Capture the cell that displays the provided text and extract its (x, y) central coordinate. 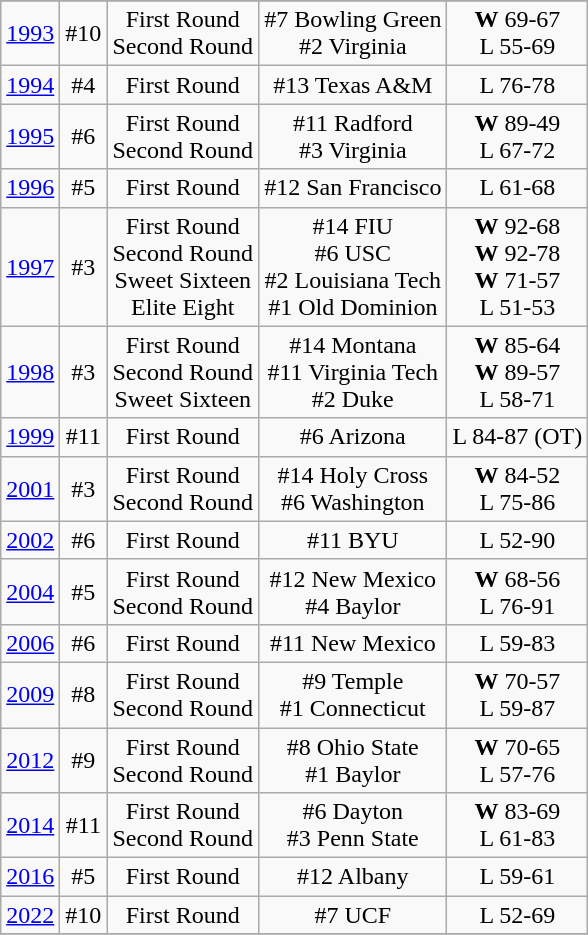
#7 UCF (353, 915)
W 92-68W 92-78W 71-57L 51-53 (518, 266)
#6 Arizona (353, 437)
#12 Albany (353, 877)
#11 New Mexico (353, 643)
#12 San Francisco (353, 188)
W 89-49L 67-72 (518, 136)
L 52-90 (518, 540)
W 70-65L 57-76 (518, 760)
1995 (30, 136)
2006 (30, 643)
L 84-87 (OT) (518, 437)
L 52-69 (518, 915)
L 59-61 (518, 877)
L 59-83 (518, 643)
2012 (30, 760)
1993 (30, 34)
1996 (30, 188)
2002 (30, 540)
#8 (84, 694)
1994 (30, 85)
#13 Texas A&M (353, 85)
2004 (30, 592)
1998 (30, 372)
1997 (30, 266)
#7 Bowling Green#2 Virginia (353, 34)
W 85-64W 89-57L 58-71 (518, 372)
L 76-78 (518, 85)
#14 FIU#6 USC#2 Louisiana Tech#1 Old Dominion (353, 266)
#11 Radford#3 Virginia (353, 136)
#9 Temple#1 Connecticut (353, 694)
2001 (30, 488)
W 70-57L 59-87 (518, 694)
#14 Montana#11 Virginia Tech#2 Duke (353, 372)
#14 Holy Cross#6 Washington (353, 488)
#6 Dayton#3 Penn State (353, 826)
First RoundSecond RoundSweet SixteenElite Eight (183, 266)
First RoundSecond RoundSweet Sixteen (183, 372)
#12 New Mexico#4 Baylor (353, 592)
2016 (30, 877)
#9 (84, 760)
2014 (30, 826)
1999 (30, 437)
W 83-69L 61-83 (518, 826)
2022 (30, 915)
#8 Ohio State#1 Baylor (353, 760)
W 69-67L 55-69 (518, 34)
#4 (84, 85)
W 68-56L 76-91 (518, 592)
#11 BYU (353, 540)
2009 (30, 694)
L 61-68 (518, 188)
W 84-52L 75-86 (518, 488)
